Scan for the cell matching the given text and deliver its [x, y] coordinate at center. 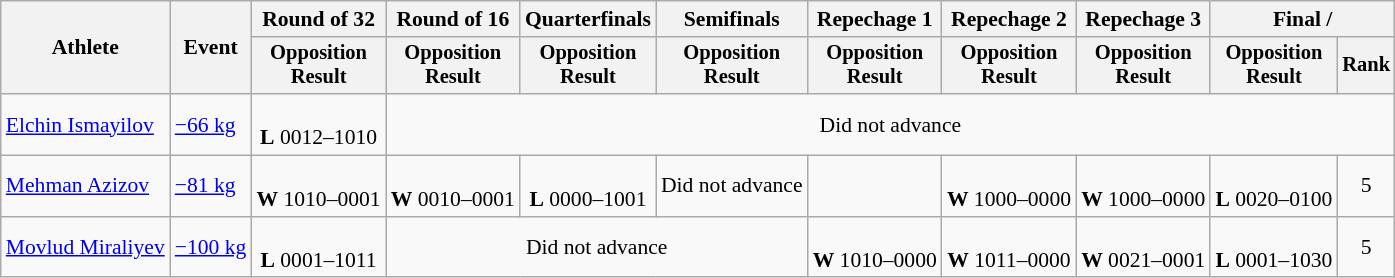
Elchin Ismayilov [86, 124]
L 0001–1030 [1274, 248]
−100 kg [211, 248]
Rank [1366, 66]
Event [211, 48]
W 1010–0001 [318, 186]
−81 kg [211, 186]
Repechage 2 [1009, 19]
Round of 16 [453, 19]
W 1010–0000 [875, 248]
L 0001–1011 [318, 248]
−66 kg [211, 124]
Repechage 1 [875, 19]
Movlud Miraliyev [86, 248]
Mehman Azizov [86, 186]
L 0000–1001 [588, 186]
W 0010–0001 [453, 186]
W 1011–0000 [1009, 248]
Round of 32 [318, 19]
L 0012–1010 [318, 124]
Final / [1302, 19]
Repechage 3 [1143, 19]
W 0021–0001 [1143, 248]
Semifinals [732, 19]
Athlete [86, 48]
L 0020–0100 [1274, 186]
Quarterfinals [588, 19]
